Capture the cell that displays the provided text and extract its [X, Y] central coordinate. 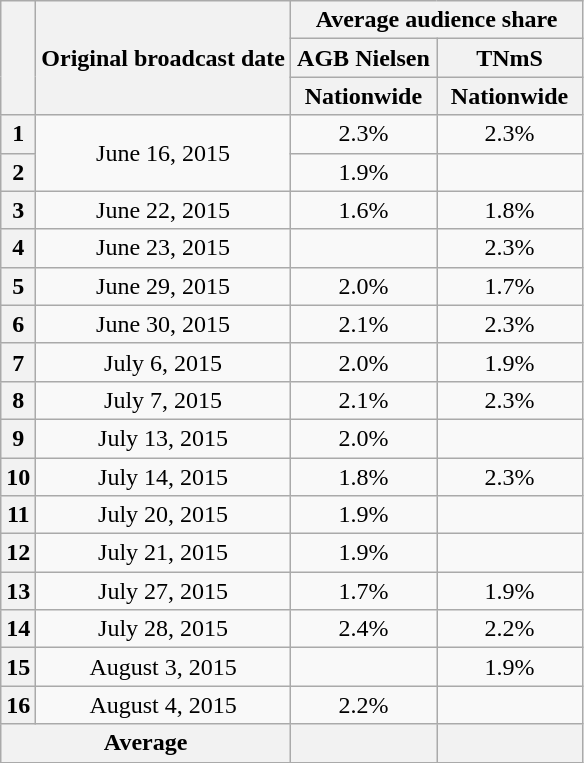
July 28, 2015 [164, 629]
June 16, 2015 [164, 153]
1 [18, 134]
July 7, 2015 [164, 400]
July 21, 2015 [164, 553]
Original broadcast date [164, 58]
2 [18, 172]
8 [18, 400]
14 [18, 629]
7 [18, 362]
Average audience share [436, 20]
12 [18, 553]
16 [18, 705]
July 13, 2015 [164, 438]
Average [146, 743]
July 27, 2015 [164, 591]
9 [18, 438]
AGB Nielsen [363, 58]
June 29, 2015 [164, 286]
July 14, 2015 [164, 477]
June 30, 2015 [164, 324]
11 [18, 515]
June 23, 2015 [164, 248]
3 [18, 210]
13 [18, 591]
4 [18, 248]
July 6, 2015 [164, 362]
TNmS [509, 58]
June 22, 2015 [164, 210]
5 [18, 286]
10 [18, 477]
August 4, 2015 [164, 705]
2.4% [363, 629]
6 [18, 324]
August 3, 2015 [164, 667]
July 20, 2015 [164, 515]
15 [18, 667]
1.6% [363, 210]
